Search for the cell housing the specified text and yield its (X, Y) center coordinate. 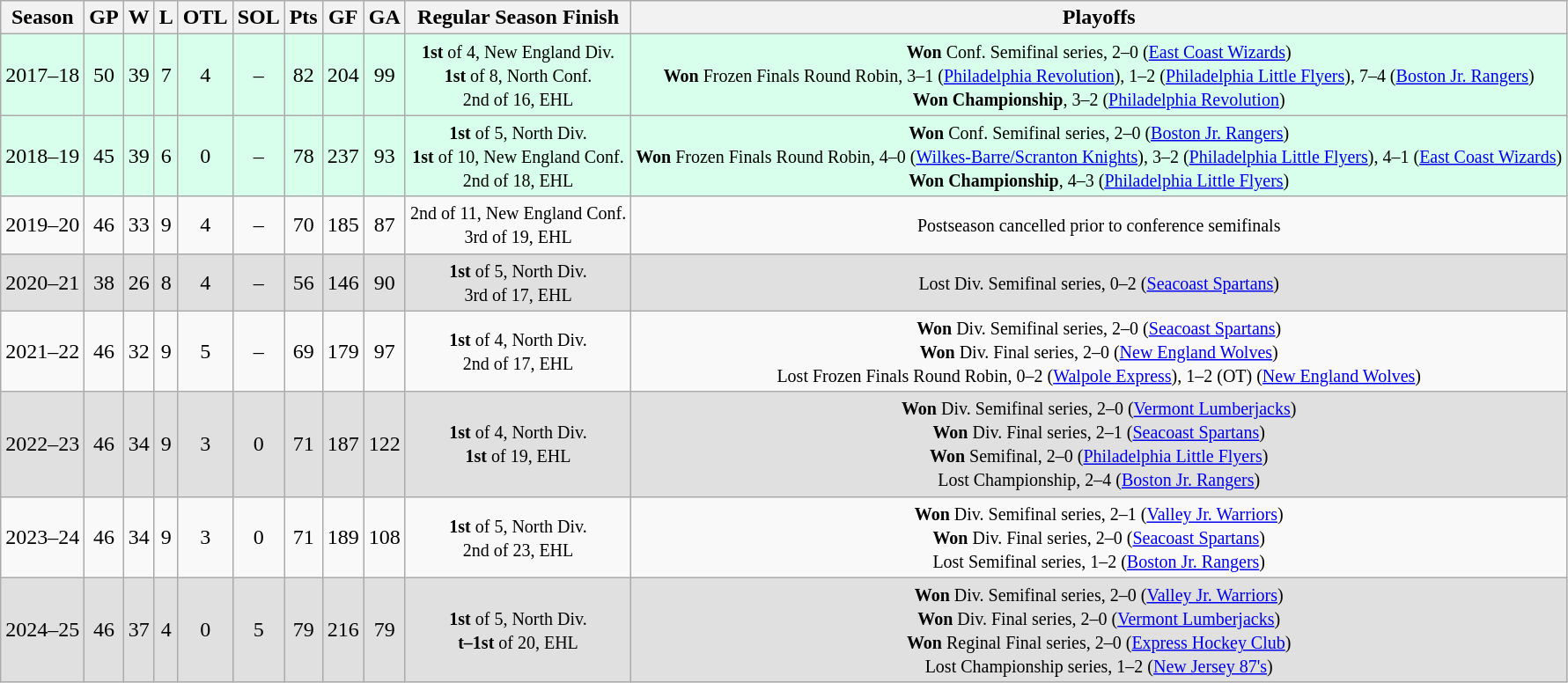
237 (343, 156)
L (166, 18)
Playoffs (1099, 18)
2022–23 (42, 444)
37 (139, 630)
69 (303, 351)
Won Div. Semifinal series, 2–1 (Valley Jr. Warriors)Won Div. Final series, 2–0 (Seacoast Spartans)Lost Semifinal series, 1–2 (Boston Jr. Rangers) (1099, 537)
108 (384, 537)
1st of 4, New England Div.1st of 8, North Conf.2nd of 16, EHL (518, 75)
216 (343, 630)
2023–24 (42, 537)
2024–25 (42, 630)
122 (384, 444)
2020–21 (42, 282)
W (139, 18)
Season (42, 18)
GF (343, 18)
GA (384, 18)
32 (139, 351)
OTL (205, 18)
56 (303, 282)
26 (139, 282)
204 (343, 75)
2nd of 11, New England Conf.3rd of 19, EHL (518, 225)
93 (384, 156)
8 (166, 282)
99 (384, 75)
Pts (303, 18)
38 (104, 282)
146 (343, 282)
GP (104, 18)
7 (166, 75)
1st of 4, North Div.2nd of 17, EHL (518, 351)
Regular Season Finish (518, 18)
Postseason cancelled prior to conference semifinals (1099, 225)
6 (166, 156)
187 (343, 444)
185 (343, 225)
1st of 5, North Div.2nd of 23, EHL (518, 537)
1st of 5, North Div.1st of 10, New England Conf.2nd of 18, EHL (518, 156)
78 (303, 156)
87 (384, 225)
189 (343, 537)
2017–18 (42, 75)
97 (384, 351)
179 (343, 351)
1st of 5, North Div.t–1st of 20, EHL (518, 630)
2021–22 (42, 351)
90 (384, 282)
50 (104, 75)
1st of 4, North Div.1st of 19, EHL (518, 444)
70 (303, 225)
82 (303, 75)
45 (104, 156)
Lost Div. Semifinal series, 0–2 (Seacoast Spartans) (1099, 282)
2018–19 (42, 156)
2019–20 (42, 225)
SOL (259, 18)
33 (139, 225)
1st of 5, North Div.3rd of 17, EHL (518, 282)
